For the text-containing cell, return its midpoint in [x, y] coordinate format. 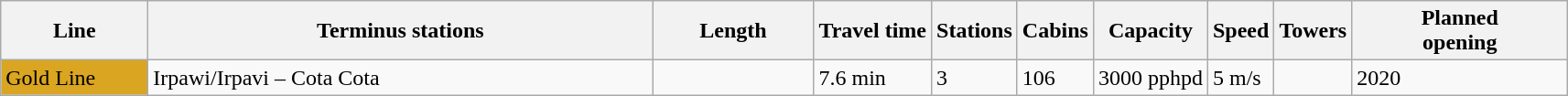
Gold Line [75, 78]
3 [975, 78]
Towers [1313, 31]
Plannedopening [1460, 31]
Speed [1240, 31]
7.6 min [873, 78]
Cabins [1054, 31]
5 m/s [1240, 78]
3000 pphpd [1150, 78]
Capacity [1150, 31]
Irpawi/Irpavi – Cota Cota [401, 78]
Line [75, 31]
106 [1054, 78]
Travel time [873, 31]
Length [733, 31]
Stations [975, 31]
2020 [1460, 78]
Terminus stations [401, 31]
